Search for the cell housing the specified text and yield its (x, y) center coordinate. 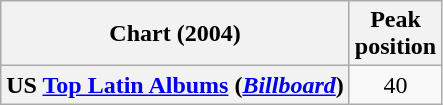
Chart (2004) (176, 34)
US Top Latin Albums (Billboard) (176, 85)
40 (395, 85)
Peakposition (395, 34)
